Determine the [X, Y] coordinate at the center of the cell enclosing the given text.  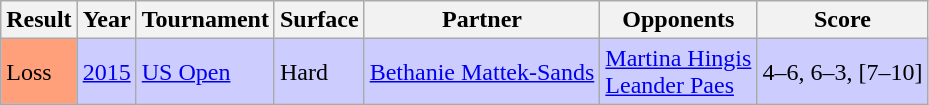
4–6, 6–3, [7–10] [842, 72]
Bethanie Mattek-Sands [482, 72]
Partner [482, 20]
Loss [39, 72]
Tournament [205, 20]
US Open [205, 72]
Opponents [678, 20]
2015 [106, 72]
Score [842, 20]
Hard [319, 72]
Year [106, 20]
Surface [319, 20]
Result [39, 20]
Martina Hingis Leander Paes [678, 72]
